Locate the cell with the specified text and output its (X, Y) center coordinate. 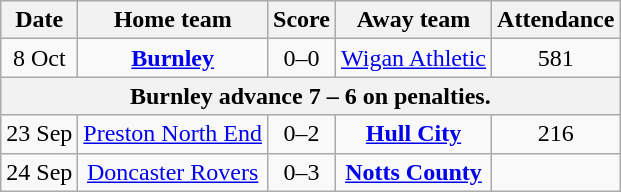
23 Sep (40, 134)
Burnley (173, 58)
0–2 (302, 134)
Burnley advance 7 – 6 on penalties. (310, 96)
Doncaster Rovers (173, 172)
Date (40, 20)
24 Sep (40, 172)
Away team (413, 20)
Wigan Athletic (413, 58)
581 (556, 58)
Attendance (556, 20)
216 (556, 134)
0–0 (302, 58)
Hull City (413, 134)
Preston North End (173, 134)
8 Oct (40, 58)
0–3 (302, 172)
Home team (173, 20)
Notts County (413, 172)
Score (302, 20)
